Locate the cell with the specified text and output its [X, Y] center coordinate. 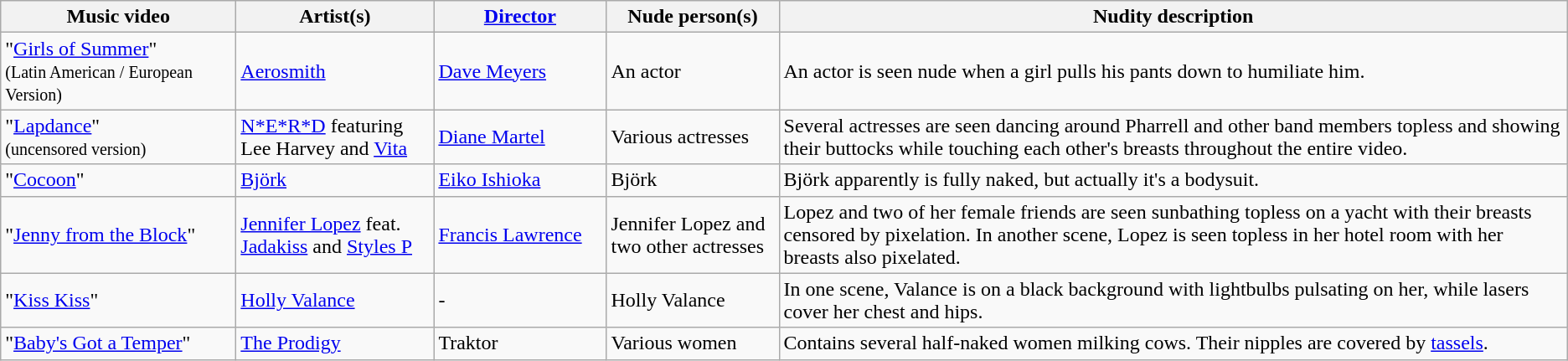
Various women [693, 343]
An actor [693, 71]
The Prodigy [335, 343]
"Cocoon" [119, 180]
Contains several half-naked women milking cows. Their nipples are covered by tassels. [1173, 343]
In one scene, Valance is on a black background with lightbulbs pulsating on her, while lasers cover her chest and hips. [1173, 300]
Aerosmith [335, 71]
Diane Martel [520, 137]
"Girls of Summer" (Latin American / European Version) [119, 71]
Jennifer Lopez and two other actresses [693, 235]
Music video [119, 17]
Director [520, 17]
An actor is seen nude when a girl pulls his pants down to humiliate him. [1173, 71]
Nude person(s) [693, 17]
Artist(s) [335, 17]
Traktor [520, 343]
"Baby's Got a Temper" [119, 343]
"Lapdance" (uncensored version) [119, 137]
Various actresses [693, 137]
Jennifer Lopez feat. Jadakiss and Styles P [335, 235]
Francis Lawrence [520, 235]
N*E*R*D featuring Lee Harvey and Vita [335, 137]
Nudity description [1173, 17]
Eiko Ishioka [520, 180]
"Jenny from the Block" [119, 235]
"Kiss Kiss" [119, 300]
- [520, 300]
Björk apparently is fully naked, but actually it's a bodysuit. [1173, 180]
Dave Meyers [520, 71]
